Extract the [X, Y] coordinate from the center of the cell holding the provided text.  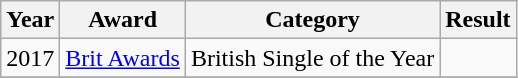
Award [123, 20]
Brit Awards [123, 58]
Year [30, 20]
2017 [30, 58]
Result [478, 20]
British Single of the Year [312, 58]
Category [312, 20]
